Return the [X, Y] coordinate for the center point of the cell that contains the specified text.  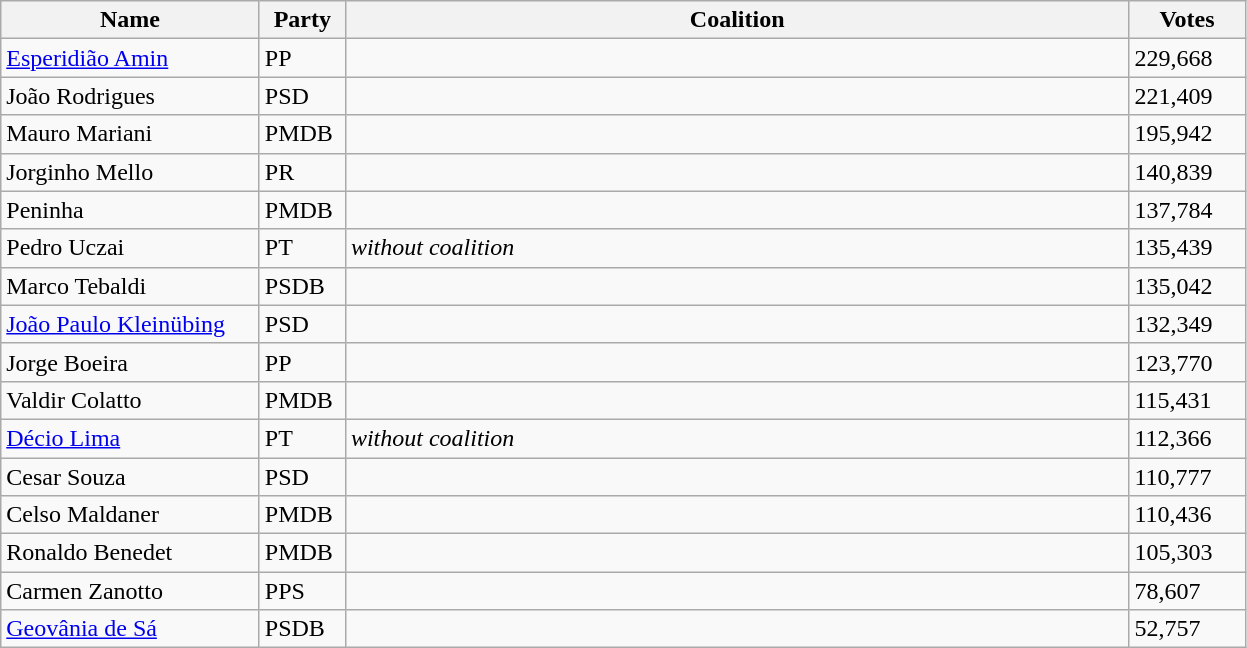
PPS [302, 591]
Cesar Souza [130, 477]
110,777 [1187, 477]
110,436 [1187, 515]
Votes [1187, 20]
Coalition [737, 20]
135,042 [1187, 286]
João Paulo Kleinübing [130, 324]
123,770 [1187, 362]
Peninha [130, 210]
140,839 [1187, 172]
Pedro Uczai [130, 248]
Esperidião Amin [130, 58]
Geovânia de Sá [130, 629]
52,757 [1187, 629]
Ronaldo Benedet [130, 553]
115,431 [1187, 400]
112,366 [1187, 438]
Party [302, 20]
135,439 [1187, 248]
Carmen Zanotto [130, 591]
João Rodrigues [130, 96]
Celso Maldaner [130, 515]
229,668 [1187, 58]
Name [130, 20]
105,303 [1187, 553]
Marco Tebaldi [130, 286]
78,607 [1187, 591]
PR [302, 172]
Mauro Mariani [130, 134]
Décio Lima [130, 438]
137,784 [1187, 210]
132,349 [1187, 324]
221,409 [1187, 96]
Valdir Colatto [130, 400]
Jorginho Mello [130, 172]
195,942 [1187, 134]
Jorge Boeira [130, 362]
